Detect which cell encompasses the target text, then output its [X, Y] center coordinate. 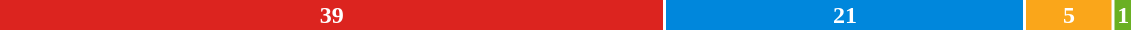
5 [1068, 15]
39 [332, 15]
21 [844, 15]
